Scan for the cell matching the given text and deliver its [X, Y] coordinate at center. 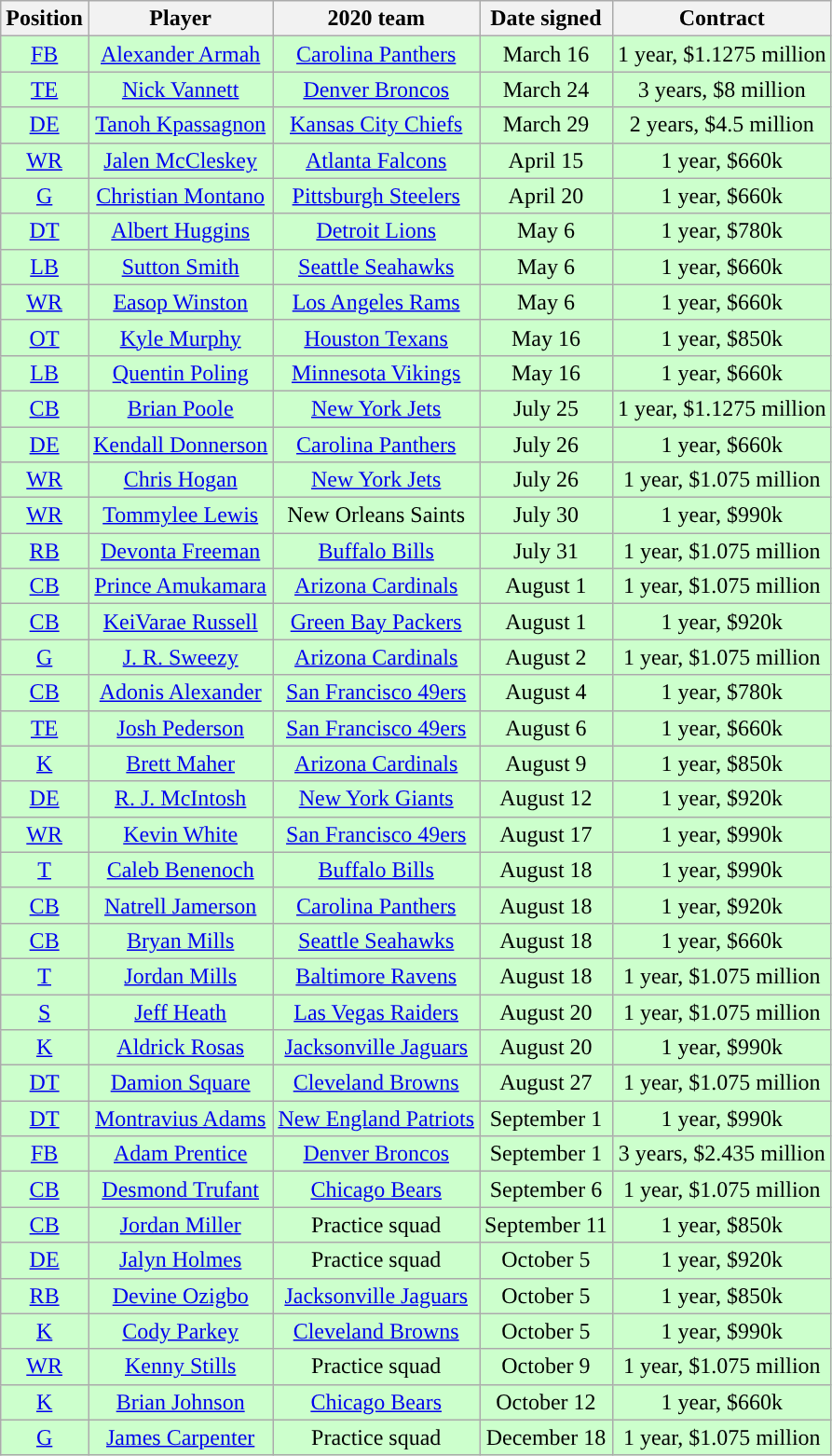
S [45, 1011]
Houston Texans [376, 337]
Montravius Adams [180, 1119]
Kevin White [180, 834]
July 30 [546, 515]
Pittsburgh Steelers [376, 196]
August 17 [546, 834]
Devonta Freeman [180, 551]
April 20 [546, 196]
October 9 [546, 1367]
Tommylee Lewis [180, 515]
2 years, $4.5 million [721, 125]
Adonis Alexander [180, 693]
Kenny Stills [180, 1367]
March 29 [546, 125]
2020 team [376, 19]
October 12 [546, 1402]
OT [45, 337]
Baltimore Ravens [376, 976]
Brian Poole [180, 408]
August 2 [546, 657]
Detroit Lions [376, 231]
July 31 [546, 551]
Brett Maher [180, 763]
Devine Ozigbo [180, 1296]
Caleb Benenoch [180, 870]
Jordan Miller [180, 1225]
Atlanta Falcons [376, 160]
Jalen McCleskey [180, 160]
KeiVarae Russell [180, 622]
August 9 [546, 763]
Albert Huggins [180, 231]
Quentin Poling [180, 373]
Las Vegas Raiders [376, 1011]
August 12 [546, 799]
Minnesota Vikings [376, 373]
Chris Hogan [180, 480]
Los Angeles Rams [376, 302]
3 years, $8 million [721, 89]
Alexander Armah [180, 54]
Aldrick Rosas [180, 1048]
New Orleans Saints [376, 515]
Sutton Smith [180, 267]
Jeff Heath [180, 1011]
August 4 [546, 693]
August 27 [546, 1083]
Jalyn Holmes [180, 1260]
Kyle Murphy [180, 337]
New York Giants [376, 799]
Prince Amukamara [180, 586]
Natrell Jamerson [180, 905]
Kansas City Chiefs [376, 125]
Easop Winston [180, 302]
New England Patriots [376, 1119]
April 15 [546, 160]
Date signed [546, 19]
Player [180, 19]
March 16 [546, 54]
James Carpenter [180, 1437]
Josh Pederson [180, 728]
Brian Johnson [180, 1402]
Position [45, 19]
August 6 [546, 728]
Contract [721, 19]
R. J. McIntosh [180, 799]
Jordan Mills [180, 976]
Christian Montano [180, 196]
Green Bay Packers [376, 622]
Kendall Donnerson [180, 445]
Desmond Trufant [180, 1189]
Cody Parkey [180, 1331]
Adam Prentice [180, 1154]
Nick Vannett [180, 89]
Tanoh Kpassagnon [180, 125]
J. R. Sweezy [180, 657]
Damion Square [180, 1083]
March 24 [546, 89]
December 18 [546, 1437]
September 11 [546, 1225]
3 years, $2.435 million [721, 1154]
September 6 [546, 1189]
Bryan Mills [180, 941]
July 25 [546, 408]
